From the cell containing the given text, extract its center point as [X, Y] coordinate. 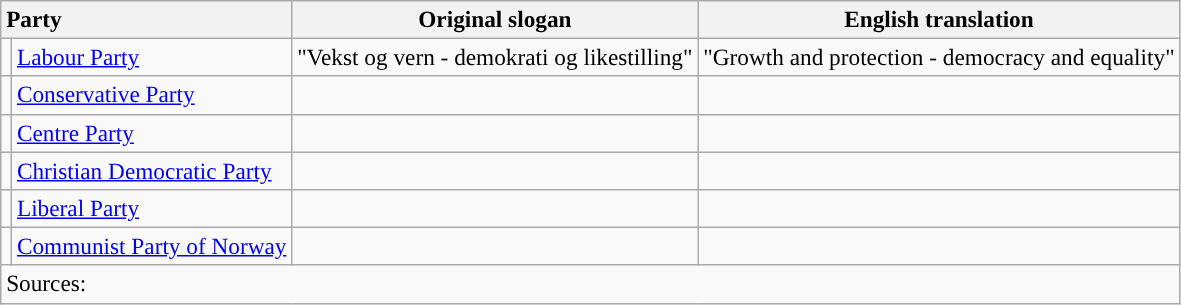
Sources: [590, 284]
English translation [939, 19]
Original slogan [495, 19]
"Growth and protection - democracy and equality" [939, 57]
Labour Party [152, 57]
Christian Democratic Party [152, 170]
Communist Party of Norway [152, 246]
Conservative Party [152, 95]
Party [146, 19]
Centre Party [152, 133]
Liberal Party [152, 208]
"Vekst og vern - demokrati og likestilling" [495, 57]
